Find where the given text appears and provide that cell's center as (x, y) coordinate. 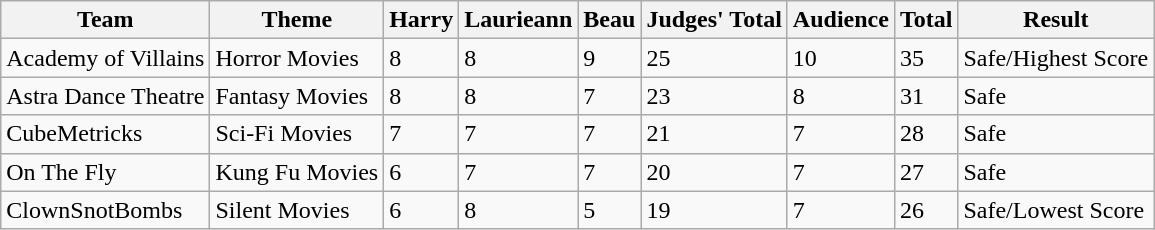
10 (840, 58)
Sci-Fi Movies (297, 134)
Harry (422, 20)
25 (714, 58)
Beau (610, 20)
Result (1056, 20)
9 (610, 58)
Safe/Lowest Score (1056, 210)
35 (926, 58)
27 (926, 172)
Horror Movies (297, 58)
Kung Fu Movies (297, 172)
Academy of Villains (106, 58)
ClownSnotBombs (106, 210)
Astra Dance Theatre (106, 96)
28 (926, 134)
On The Fly (106, 172)
Theme (297, 20)
Silent Movies (297, 210)
21 (714, 134)
Total (926, 20)
Fantasy Movies (297, 96)
CubeMetricks (106, 134)
19 (714, 210)
31 (926, 96)
Team (106, 20)
Audience (840, 20)
Laurieann (518, 20)
23 (714, 96)
5 (610, 210)
Judges' Total (714, 20)
Safe/Highest Score (1056, 58)
26 (926, 210)
20 (714, 172)
